From the cell containing the given text, extract its center point as (x, y) coordinate. 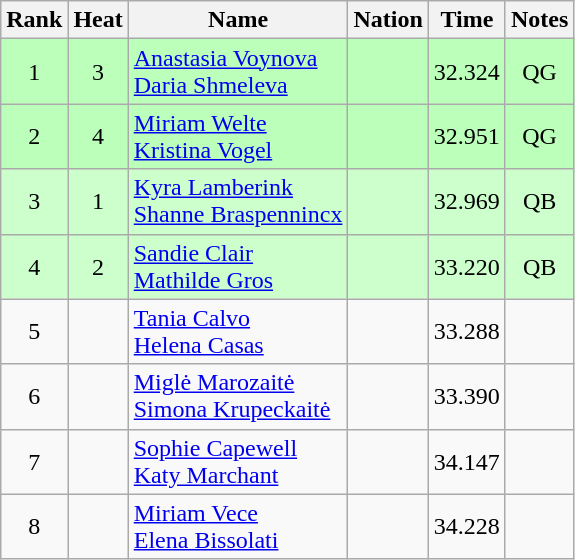
8 (34, 526)
5 (34, 332)
32.951 (466, 136)
32.324 (466, 72)
Kyra LamberinkShanne Braspennincx (238, 202)
Anastasia VoynovaDaria Shmeleva (238, 72)
34.228 (466, 526)
Heat (98, 20)
Notes (539, 20)
Rank (34, 20)
33.220 (466, 266)
Sandie ClairMathilde Gros (238, 266)
32.969 (466, 202)
Nation (388, 20)
Name (238, 20)
7 (34, 462)
Miriam WelteKristina Vogel (238, 136)
6 (34, 396)
34.147 (466, 462)
Tania CalvoHelena Casas (238, 332)
33.390 (466, 396)
Time (466, 20)
Miglė MarozaitėSimona Krupeckaitė (238, 396)
33.288 (466, 332)
Sophie CapewellKaty Marchant (238, 462)
Miriam VeceElena Bissolati (238, 526)
